Locate the cell with the specified text and output its (x, y) center coordinate. 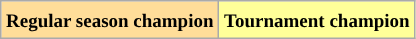
Regular season champion (110, 20)
Tournament champion (317, 20)
